For the text-containing cell, return its midpoint in (x, y) coordinate format. 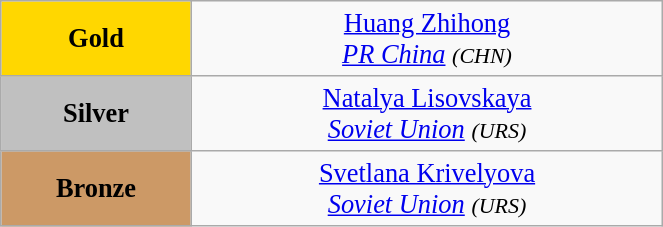
Bronze (96, 188)
Svetlana KrivelyovaSoviet Union (URS) (427, 188)
Natalya LisovskayaSoviet Union (URS) (427, 112)
Huang ZhihongPR China (CHN) (427, 38)
Silver (96, 112)
Gold (96, 38)
